Scan for the cell matching the given text and deliver its (x, y) coordinate at center. 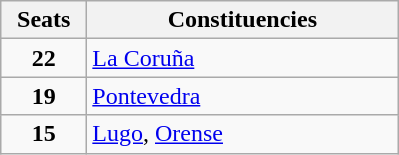
Constituencies (242, 20)
19 (44, 96)
22 (44, 58)
Pontevedra (242, 96)
La Coruña (242, 58)
Seats (44, 20)
Lugo, Orense (242, 134)
15 (44, 134)
